From the cell containing the given text, extract its center point as (X, Y) coordinate. 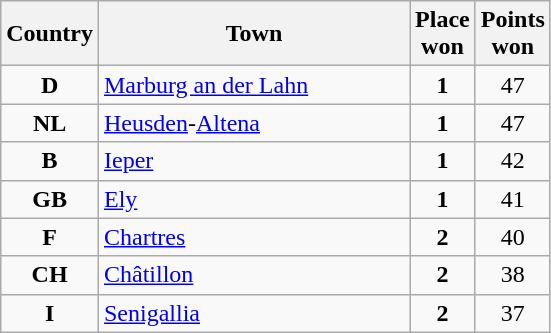
Senigallia (254, 313)
38 (512, 275)
I (50, 313)
Points won (512, 34)
Heusden-Altena (254, 123)
Châtillon (254, 275)
CH (50, 275)
Place won (443, 34)
Town (254, 34)
Marburg an der Lahn (254, 85)
Chartres (254, 237)
Ieper (254, 161)
D (50, 85)
B (50, 161)
42 (512, 161)
41 (512, 199)
F (50, 237)
NL (50, 123)
GB (50, 199)
Country (50, 34)
40 (512, 237)
37 (512, 313)
Ely (254, 199)
